Capture the cell that displays the provided text and extract its (x, y) central coordinate. 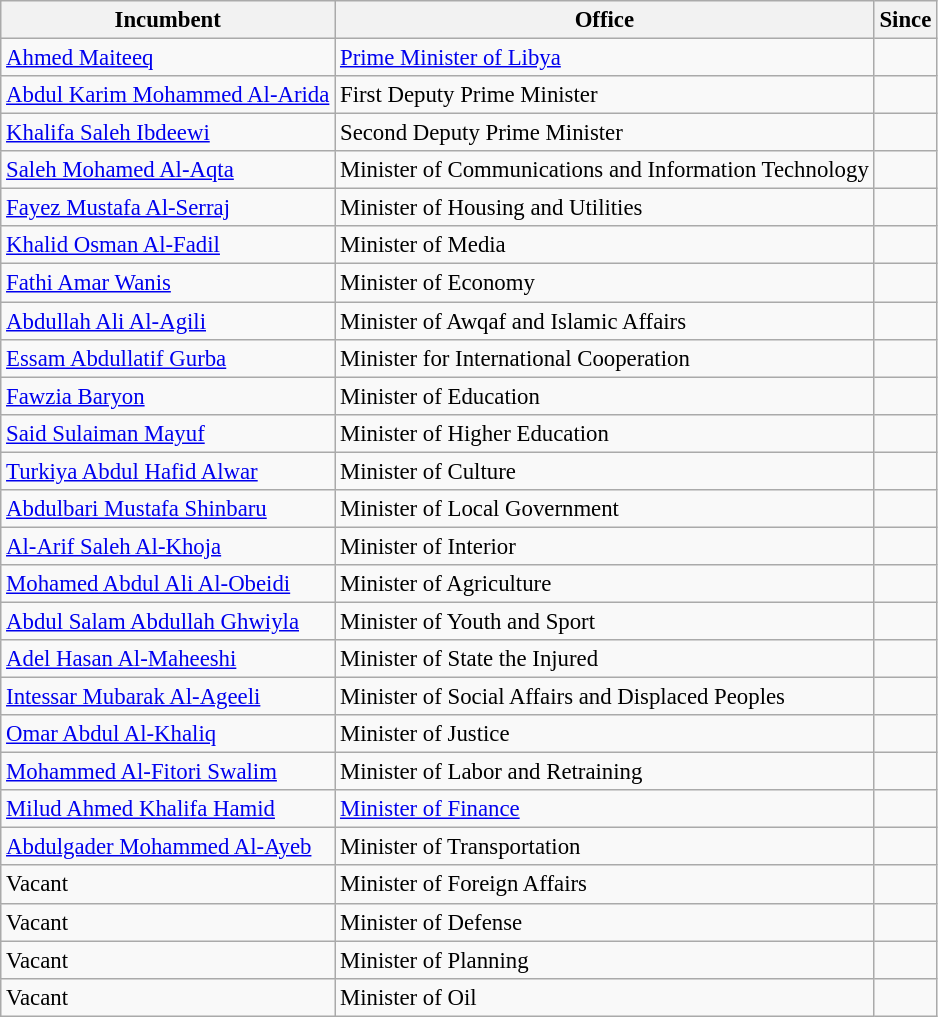
Milud Ahmed Khalifa Hamid (168, 809)
Minister of Communications and Information Technology (604, 170)
Adel Hasan Al-Maheeshi (168, 659)
Abdul Salam Abdullah Ghwiyla (168, 621)
Said Sulaiman Mayuf (168, 433)
Minister of Social Affairs and Displaced Peoples (604, 697)
Fawzia Baryon (168, 396)
Al-Arif Saleh Al-Khoja (168, 546)
Minister of Foreign Affairs (604, 885)
Office (604, 20)
Khalifa Saleh Ibdeewi (168, 133)
Minister of State the Injured (604, 659)
Abdul Karim Mohammed Al-Arida (168, 95)
Minister of Media (604, 245)
Minister of Agriculture (604, 584)
Minister of Higher Education (604, 433)
Minister of Local Government (604, 509)
Essam Abdullatif Gurba (168, 358)
Saleh Mohamed Al-Aqta (168, 170)
Prime Minister of Libya (604, 58)
Minister of Finance (604, 809)
Second Deputy Prime Minister (604, 133)
Abdulbari Mustafa Shinbaru (168, 509)
Minister of Economy (604, 283)
Minister of Education (604, 396)
Minister of Oil (604, 997)
Minister of Justice (604, 734)
Minister of Housing and Utilities (604, 208)
Khalid Osman Al-Fadil (168, 245)
Since (906, 20)
Mohammed Al-Fitori Swalim (168, 772)
Fathi Amar Wanis (168, 283)
Minister of Interior (604, 546)
Minister of Youth and Sport (604, 621)
Intessar Mubarak Al-Ageeli (168, 697)
Mohamed Abdul Ali Al-Obeidi (168, 584)
First Deputy Prime Minister (604, 95)
Abdullah Ali Al-Agili (168, 321)
Minister of Defense (604, 922)
Minister for International Cooperation (604, 358)
Minister of Labor and Retraining (604, 772)
Minister of Culture (604, 471)
Minister of Transportation (604, 847)
Fayez Mustafa Al-Serraj (168, 208)
Incumbent (168, 20)
Omar Abdul Al-Khaliq (168, 734)
Ahmed Maiteeq (168, 58)
Minister of Planning (604, 960)
Abdulgader Mohammed Al-Ayeb (168, 847)
Minister of Awqaf and Islamic Affairs (604, 321)
Turkiya Abdul Hafid Alwar (168, 471)
